Return (X, Y) of the center of cell containing provided text 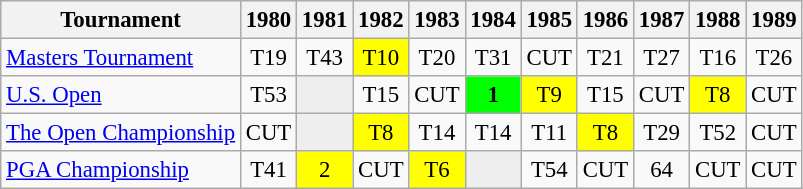
1988 (718, 20)
U.S. Open (121, 95)
T53 (268, 95)
T10 (381, 58)
T6 (437, 170)
1987 (661, 20)
1984 (493, 20)
2 (325, 170)
T26 (774, 58)
1980 (268, 20)
1981 (325, 20)
T41 (268, 170)
64 (661, 170)
Masters Tournament (121, 58)
T54 (549, 170)
T31 (493, 58)
1 (493, 95)
T52 (718, 133)
T20 (437, 58)
T43 (325, 58)
1982 (381, 20)
1986 (605, 20)
T21 (605, 58)
1983 (437, 20)
1985 (549, 20)
T16 (718, 58)
T19 (268, 58)
T27 (661, 58)
T11 (549, 133)
1989 (774, 20)
T9 (549, 95)
PGA Championship (121, 170)
T29 (661, 133)
The Open Championship (121, 133)
Tournament (121, 20)
